Locate the cell with the specified text and output its [X, Y] center coordinate. 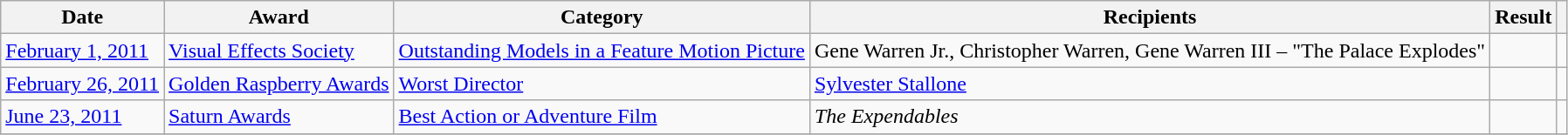
Golden Raspberry Awards [279, 84]
Category [602, 17]
Result [1523, 17]
Sylvester Stallone [1149, 84]
Date [82, 17]
Saturn Awards [279, 117]
The Expendables [1149, 117]
Outstanding Models in a Feature Motion Picture [602, 51]
February 26, 2011 [82, 84]
Visual Effects Society [279, 51]
Award [279, 17]
Worst Director [602, 84]
Gene Warren Jr., Christopher Warren, Gene Warren III – "The Palace Explodes" [1149, 51]
Recipients [1149, 17]
Best Action or Adventure Film [602, 117]
June 23, 2011 [82, 117]
February 1, 2011 [82, 51]
